Identify which cell holds the provided text, then report its (x, y) central coordinate. 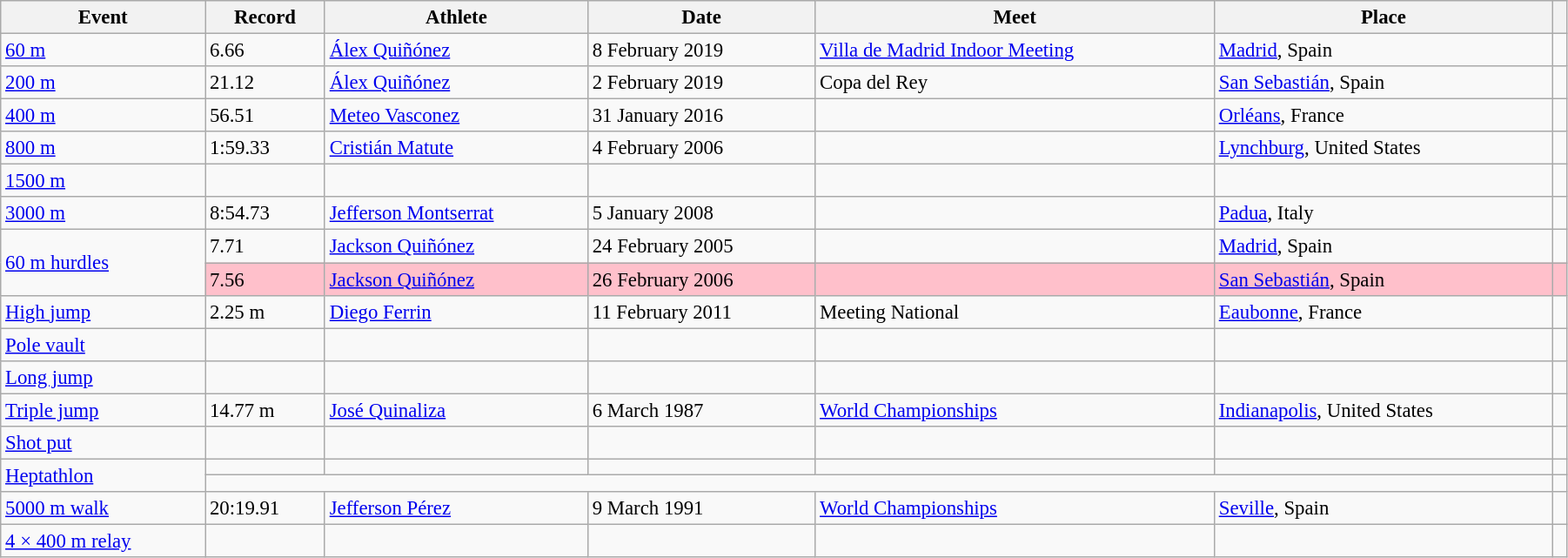
5 January 2008 (701, 213)
Orléans, France (1384, 116)
56.51 (265, 116)
60 m hurdles (103, 263)
200 m (103, 83)
4 × 400 m relay (103, 541)
Triple jump (103, 410)
José Quinaliza (456, 410)
Indianapolis, United States (1384, 410)
Lynchburg, United States (1384, 148)
Record (265, 17)
Copa del Rey (1015, 83)
1:59.33 (265, 148)
60 m (103, 50)
Jefferson Montserrat (456, 213)
8 February 2019 (701, 50)
6 March 1987 (701, 410)
Heptathlon (103, 475)
7.71 (265, 246)
Pole vault (103, 345)
6.66 (265, 50)
Place (1384, 17)
3000 m (103, 213)
800 m (103, 148)
2.25 m (265, 312)
Athlete (456, 17)
2 February 2019 (701, 83)
14.77 m (265, 410)
Shot put (103, 443)
Meet (1015, 17)
400 m (103, 116)
31 January 2016 (701, 116)
1500 m (103, 181)
4 February 2006 (701, 148)
Meteo Vasconez (456, 116)
Padua, Italy (1384, 213)
8:54.73 (265, 213)
Diego Ferrin (456, 312)
11 February 2011 (701, 312)
High jump (103, 312)
Meeting National (1015, 312)
9 March 1991 (701, 508)
21.12 (265, 83)
Jefferson Pérez (456, 508)
Date (701, 17)
20:19.91 (265, 508)
26 February 2006 (701, 279)
Eaubonne, France (1384, 312)
24 February 2005 (701, 246)
Event (103, 17)
Cristián Matute (456, 148)
Seville, Spain (1384, 508)
5000 m walk (103, 508)
Villa de Madrid Indoor Meeting (1015, 50)
7.56 (265, 279)
Long jump (103, 377)
